Provide the (x, y) coordinate of the cell's center where the given text is located.  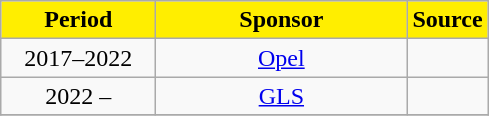
Source (448, 20)
Period (78, 20)
Sponsor (282, 20)
2022 – (78, 96)
GLS (282, 96)
Opel (282, 58)
2017–2022 (78, 58)
